Return the [x, y] coordinate for the center point of the cell that contains the specified text.  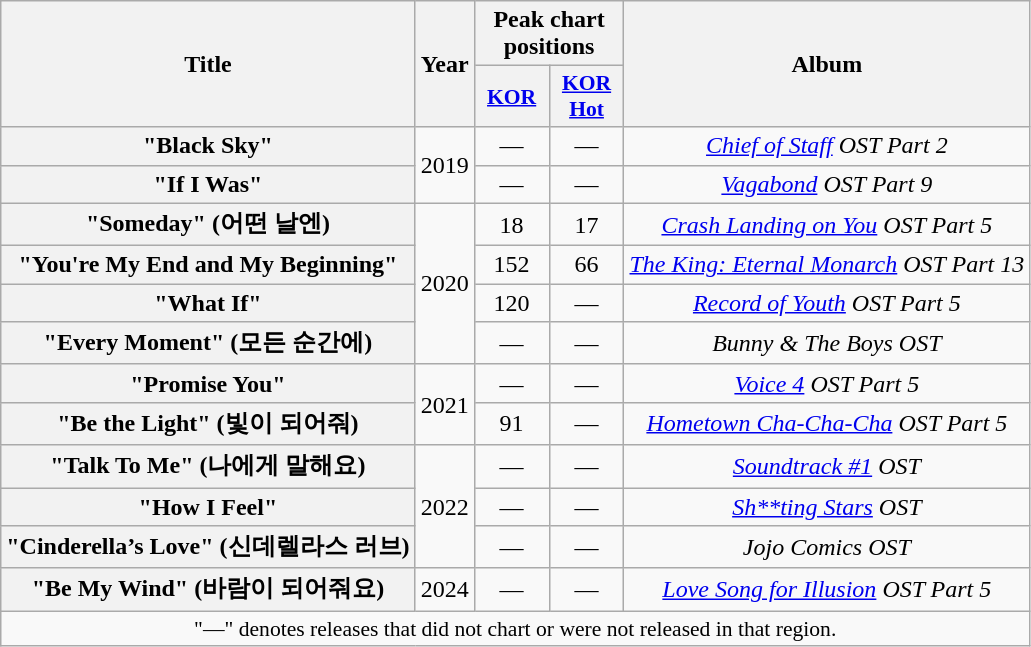
Love Song for Illusion OST Part 5 [827, 590]
"Every Moment" (모든 순간에) [208, 344]
"Promise You" [208, 383]
Record of Youth OST Part 5 [827, 303]
Chief of Staff OST Part 2 [827, 146]
2022 [444, 506]
Vagabond OST Part 9 [827, 184]
"Black Sky" [208, 146]
Year [444, 64]
Hometown Cha-Cha-Cha OST Part 5 [827, 424]
Sh**ting Stars OST [827, 507]
91 [512, 424]
KORHot [586, 96]
"You're My End and My Beginning" [208, 265]
The King: Eternal Monarch OST Part 13 [827, 265]
Soundtrack #1 OST [827, 466]
Voice 4 OST Part 5 [827, 383]
Jojo Comics OST [827, 548]
2021 [444, 404]
"Be the Light" (빛이 되어줘) [208, 424]
"Cinderella’s Love" (신데렐라스 러브) [208, 548]
Crash Landing on You OST Part 5 [827, 224]
2020 [444, 284]
2019 [444, 165]
66 [586, 265]
"Someday" (어떤 날엔) [208, 224]
Album [827, 64]
"Talk To Me" (나에게 말해요) [208, 466]
17 [586, 224]
120 [512, 303]
"—" denotes releases that did not chart or were not released in that region. [516, 629]
152 [512, 265]
"If I Was" [208, 184]
Peak chart positions [549, 34]
Title [208, 64]
Bunny & The Boys OST [827, 344]
2024 [444, 590]
18 [512, 224]
"What If" [208, 303]
"How I Feel" [208, 507]
KOR [512, 96]
"Be My Wind" (바람이 되어줘요) [208, 590]
